Identify which cell holds the provided text, then report its [x, y] central coordinate. 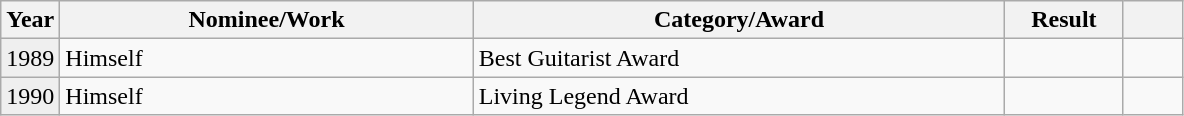
Best Guitarist Award [739, 58]
Living Legend Award [739, 96]
Category/Award [739, 20]
Result [1064, 20]
Nominee/Work [266, 20]
1990 [30, 96]
1989 [30, 58]
Year [30, 20]
